For the text-containing cell, return its midpoint in (x, y) coordinate format. 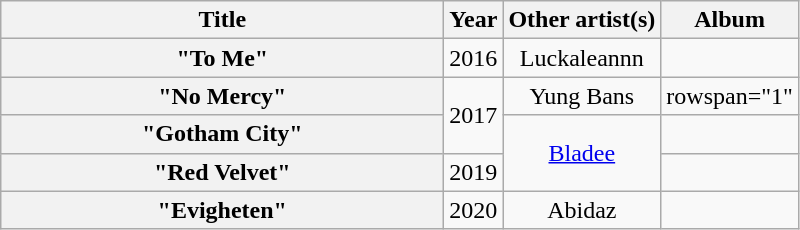
2016 (474, 58)
Bladee (582, 153)
Other artist(s) (582, 20)
"Red Velvet" (222, 172)
Luckaleannn (582, 58)
"No Mercy" (222, 96)
"To Me" (222, 58)
"Gotham City" (222, 134)
"Evigheten" (222, 210)
2017 (474, 115)
rowspan="1" (730, 96)
2020 (474, 210)
Title (222, 20)
Album (730, 20)
Abidaz (582, 210)
Yung Bans (582, 96)
Year (474, 20)
2019 (474, 172)
